Output the [x, y] coordinate of the center of the cell containing the given text.  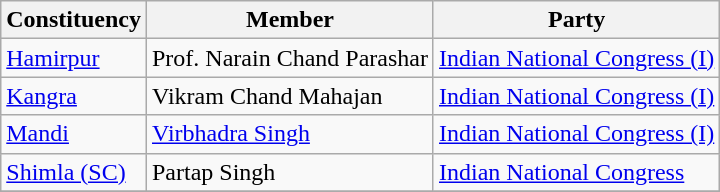
Shimla (SC) [74, 172]
Constituency [74, 20]
Mandi [74, 134]
Indian National Congress [576, 172]
Kangra [74, 96]
Vikram Chand Mahajan [290, 96]
Hamirpur [74, 58]
Virbhadra Singh [290, 134]
Partap Singh [290, 172]
Prof. Narain Chand Parashar [290, 58]
Party [576, 20]
Member [290, 20]
